Identify which cell holds the provided text, then report its (x, y) central coordinate. 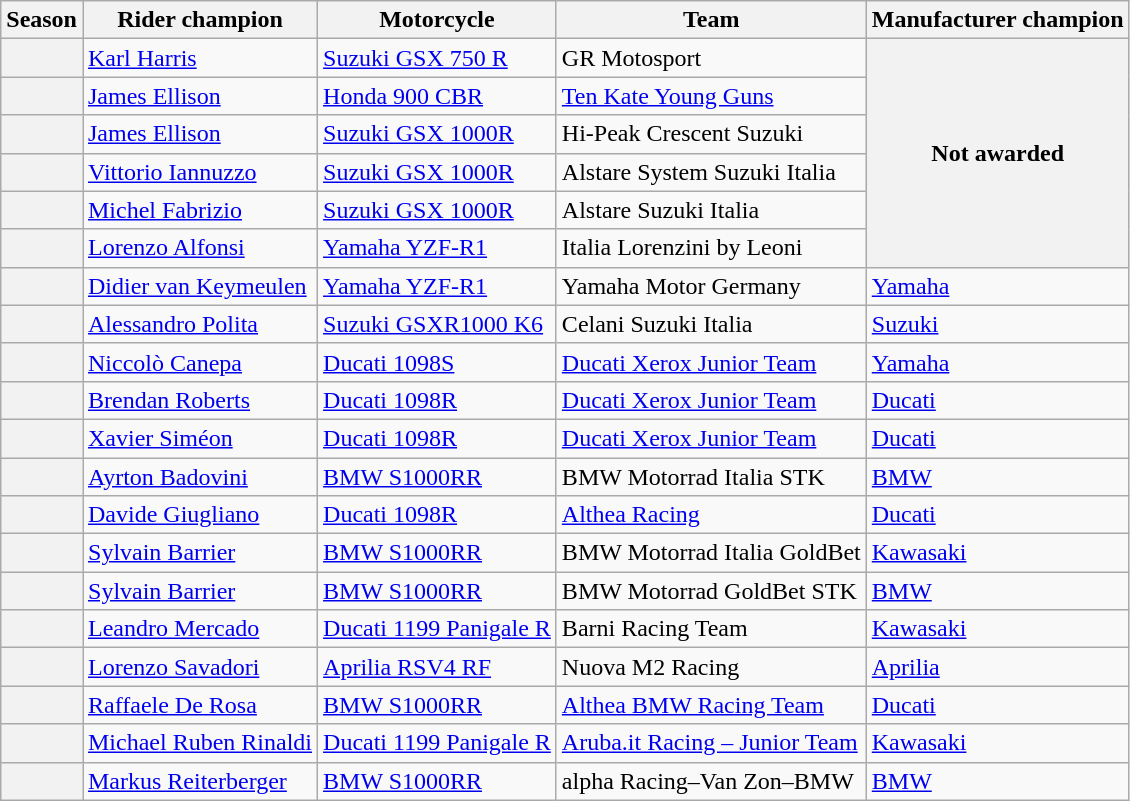
Team (711, 20)
Markus Reiterberger (200, 781)
Althea Racing (711, 515)
Aruba.it Racing – Junior Team (711, 743)
Manufacturer champion (998, 20)
Italia Lorenzini by Leoni (711, 248)
Honda 900 CBR (438, 96)
Vittorio Iannuzzo (200, 172)
GR Motosport (711, 58)
Didier van Keymeulen (200, 286)
Celani Suzuki Italia (711, 324)
alpha Racing–Van Zon–BMW (711, 781)
Davide Giugliano (200, 515)
Rider champion (200, 20)
Suzuki (998, 324)
Ducati 1098S (438, 362)
Suzuki GSXR1000 K6 (438, 324)
Not awarded (998, 153)
Karl Harris (200, 58)
Motorcycle (438, 20)
BMW Motorrad Italia GoldBet (711, 553)
Alstare System Suzuki Italia (711, 172)
Yamaha Motor Germany (711, 286)
Ten Kate Young Guns (711, 96)
Barni Racing Team (711, 629)
Nuova M2 Racing (711, 667)
Michel Fabrizio (200, 210)
Niccolò Canepa (200, 362)
Michael Ruben Rinaldi (200, 743)
Leandro Mercado (200, 629)
Lorenzo Alfonsi (200, 248)
Alstare Suzuki Italia (711, 210)
Alessandro Polita (200, 324)
Suzuki GSX 750 R (438, 58)
Xavier Siméon (200, 438)
Aprilia (998, 667)
BMW Motorrad GoldBet STK (711, 591)
Brendan Roberts (200, 400)
BMW Motorrad Italia STK (711, 477)
Ayrton Badovini (200, 477)
Season (42, 20)
Althea BMW Racing Team (711, 705)
Raffaele De Rosa (200, 705)
Hi-Peak Crescent Suzuki (711, 134)
Aprilia RSV4 RF (438, 667)
Lorenzo Savadori (200, 667)
